Output the [x, y] coordinate of the center of the cell containing the given text.  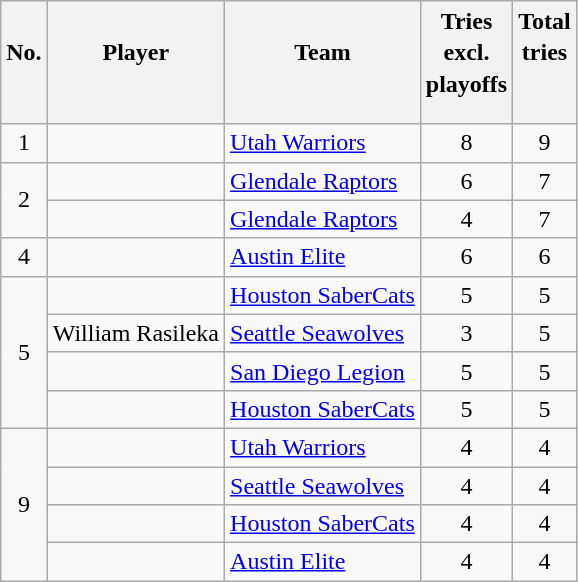
San Diego Legion [323, 371]
1 [24, 143]
Totaltries [545, 53]
Triesexcl.playoffs [466, 53]
2 [24, 200]
William Rasileka [136, 333]
3 [466, 333]
Player [136, 53]
8 [466, 143]
Team [323, 53]
No. [24, 53]
